Return the (X, Y) coordinate for the center point of the cell that contains the specified text.  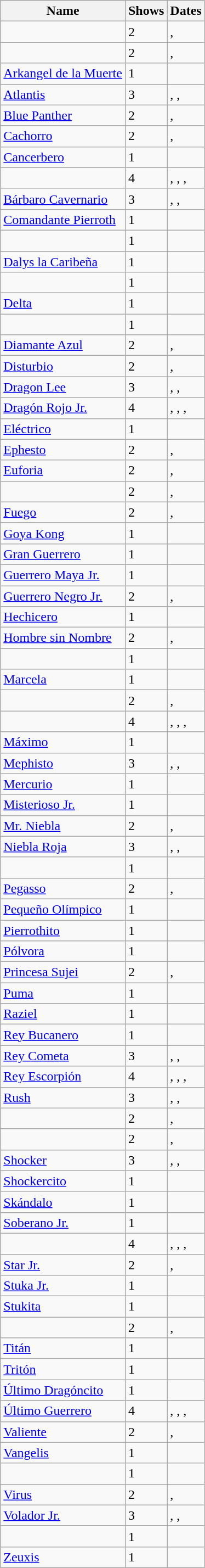
Dragon Lee (63, 387)
Euforia (63, 471)
Eléctrico (63, 429)
Último Dragóncito (63, 1390)
Rey Escorpión (63, 1077)
Shows (146, 11)
Shockercito (63, 1181)
Skándalo (63, 1202)
Raziel (63, 1014)
Pegasso (63, 888)
Dates (186, 11)
Ephesto (63, 450)
Valiente (63, 1432)
Disturbio (63, 366)
Bárbaro Cavernario (63, 199)
Soberano Jr. (63, 1223)
Shocker (63, 1160)
Mercurio (63, 784)
Titán (63, 1348)
Hombre sin Nombre (63, 638)
Zeuxis (63, 1557)
Arkangel de la Muerte (63, 74)
Tritón (63, 1369)
Volador Jr. (63, 1515)
Puma (63, 993)
Rey Cometa (63, 1056)
Pequeño Olímpico (63, 909)
Dragón Rojo Jr. (63, 408)
Mr. Niebla (63, 826)
Guerrero Negro Jr. (63, 596)
Delta (63, 304)
Stukita (63, 1307)
Marcela (63, 680)
Último Guerrero (63, 1411)
Cancerbero (63, 157)
Name (63, 11)
Rush (63, 1097)
Gran Guerrero (63, 554)
Diamante Azul (63, 345)
Blue Panther (63, 115)
Hechicero (63, 617)
Princesa Sujei (63, 972)
Virus (63, 1494)
Niebla Roja (63, 847)
Fuego (63, 512)
Guerrero Maya Jr. (63, 575)
Goya Kong (63, 533)
Dalys la Caribeña (63, 262)
Máximo (63, 742)
Misterioso Jr. (63, 805)
Cachorro (63, 136)
Pólvora (63, 951)
Mephisto (63, 763)
Rey Bucanero (63, 1035)
Stuka Jr. (63, 1286)
Star Jr. (63, 1264)
Pierrothito (63, 931)
Comandante Pierroth (63, 220)
Vangelis (63, 1453)
Atlantis (63, 94)
